Output the (X, Y) coordinate of the center of the cell containing the given text.  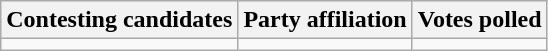
Contesting candidates (120, 20)
Votes polled (480, 20)
Party affiliation (325, 20)
